Detect which cell encompasses the target text, then output its (x, y) center coordinate. 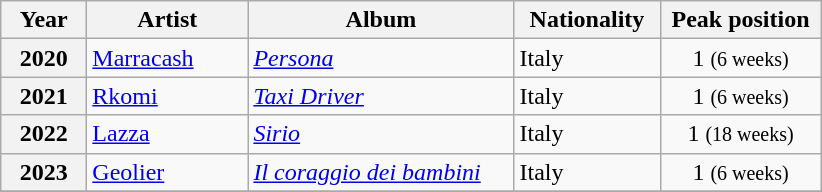
Il coraggio dei bambini (381, 172)
Year (44, 20)
Rkomi (168, 96)
Geolier (168, 172)
Lazza (168, 134)
Persona (381, 58)
Sirio (381, 134)
Artist (168, 20)
2020 (44, 58)
Peak position (740, 20)
2022 (44, 134)
1 (18 weeks) (740, 134)
2023 (44, 172)
Nationality (587, 20)
Taxi Driver (381, 96)
2021 (44, 96)
Marracash (168, 58)
Album (381, 20)
